Extract the [x, y] coordinate from the center of the cell holding the provided text.  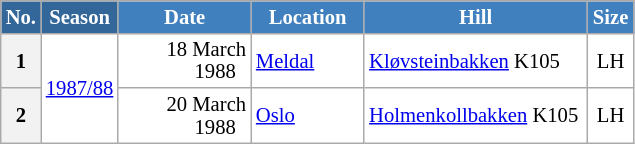
20 March 1988 [184, 116]
No. [21, 16]
1987/88 [80, 88]
Size [610, 16]
Oslo [308, 116]
Meldal [308, 60]
2 [21, 116]
Kløvsteinbakken K105 [476, 60]
Hill [476, 16]
Location [308, 16]
1 [21, 60]
Holmenkollbakken K105 [476, 116]
18 March 1988 [184, 60]
Date [184, 16]
Season [80, 16]
